Scan for the cell matching the given text and deliver its [X, Y] coordinate at center. 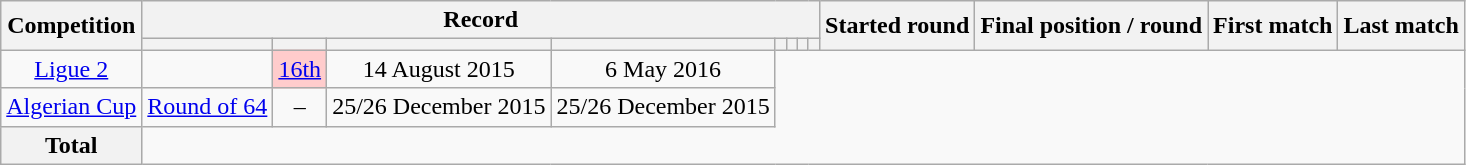
Record [481, 20]
Last match [1401, 26]
Algerian Cup [72, 107]
Round of 64 [208, 107]
Ligue 2 [72, 69]
– [300, 107]
6 May 2016 [663, 69]
Started round [898, 26]
16th [300, 69]
Final position / round [1092, 26]
14 August 2015 [439, 69]
First match [1273, 26]
Competition [72, 26]
Total [72, 145]
